Locate the cell with the specified text and output its [x, y] center coordinate. 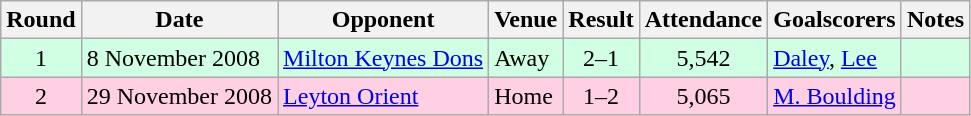
1–2 [601, 96]
5,542 [703, 58]
Milton Keynes Dons [384, 58]
8 November 2008 [179, 58]
Venue [526, 20]
2–1 [601, 58]
29 November 2008 [179, 96]
Daley, Lee [835, 58]
2 [41, 96]
Date [179, 20]
1 [41, 58]
Opponent [384, 20]
Round [41, 20]
Notes [935, 20]
5,065 [703, 96]
Goalscorers [835, 20]
Home [526, 96]
Away [526, 58]
Leyton Orient [384, 96]
Attendance [703, 20]
M. Boulding [835, 96]
Result [601, 20]
